Determine the (X, Y) coordinate at the center of the cell enclosing the given text.  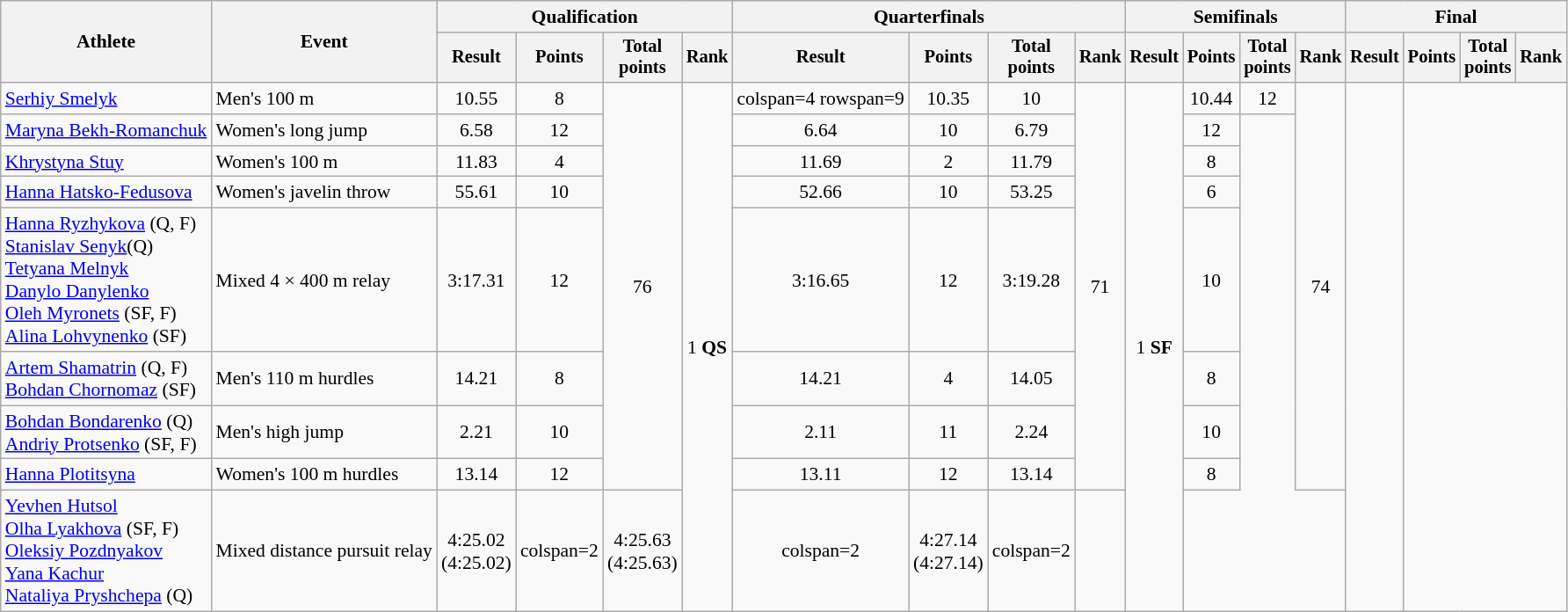
Semifinals (1236, 17)
6.64 (821, 130)
71 (1100, 287)
1 QS (708, 346)
52.66 (821, 193)
Bohdan Bondarenko (Q)Andriy Protsenko (SF, F) (106, 433)
Quarterfinals (928, 17)
3:17.31 (476, 280)
Men's 110 m hurdles (323, 378)
2.21 (476, 433)
Athlete (106, 42)
4:25.63(4:25.63) (642, 551)
74 (1321, 287)
10.44 (1211, 98)
Mixed 4 × 400 m relay (323, 280)
Maryna Bekh-Romanchuk (106, 130)
13.11 (821, 475)
Women's 100 m (323, 162)
2.24 (1032, 433)
55.61 (476, 193)
Serhiy Smelyk (106, 98)
6.79 (1032, 130)
10.35 (948, 98)
Men's high jump (323, 433)
3:19.28 (1032, 280)
11.83 (476, 162)
Artem Shamatrin (Q, F)Bohdan Chornomaz (SF) (106, 378)
11.69 (821, 162)
10.55 (476, 98)
2.11 (821, 433)
Event (323, 42)
2 (948, 162)
11.79 (1032, 162)
11 (948, 433)
76 (642, 287)
Women's javelin throw (323, 193)
1 SF (1154, 346)
4:25.02(4:25.02) (476, 551)
3:16.65 (821, 280)
Mixed distance pursuit relay (323, 551)
Hanna Hatsko-Fedusova (106, 193)
53.25 (1032, 193)
Women's 100 m hurdles (323, 475)
14.05 (1032, 378)
4:27.14(4:27.14) (948, 551)
Qualification (584, 17)
6.58 (476, 130)
Hanna Ryzhykova (Q, F)Stanislav Senyk(Q)Tetyana MelnykDanylo DanylenkoOleh Myronets (SF, F)Alina Lohvynenko (SF) (106, 280)
Hanna Plotitsyna (106, 475)
colspan=4 rowspan=9 (821, 98)
Khrystyna Stuy (106, 162)
Final (1455, 17)
6 (1211, 193)
Yevhen HutsolOlha Lyakhova (SF, F)Oleksiy PozdnyakovYana KachurNataliya Pryshchepa (Q) (106, 551)
Men's 100 m (323, 98)
Women's long jump (323, 130)
